Search for the cell housing the specified text and yield its (X, Y) center coordinate. 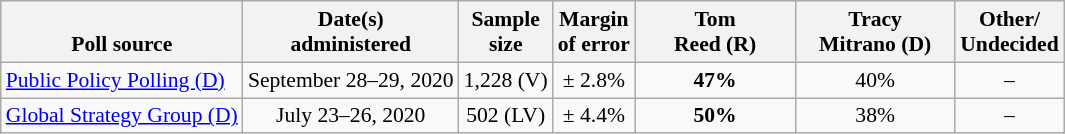
38% (875, 116)
July 23–26, 2020 (351, 116)
Global Strategy Group (D) (122, 116)
± 2.8% (594, 80)
TracyMitrano (D) (875, 32)
Public Policy Polling (D) (122, 80)
Date(s)administered (351, 32)
50% (715, 116)
40% (875, 80)
Other/Undecided (1009, 32)
47% (715, 80)
± 4.4% (594, 116)
1,228 (V) (506, 80)
September 28–29, 2020 (351, 80)
TomReed (R) (715, 32)
Poll source (122, 32)
502 (LV) (506, 116)
Marginof error (594, 32)
Samplesize (506, 32)
